Determine the (x, y) coordinate at the center of the cell enclosing the given text.  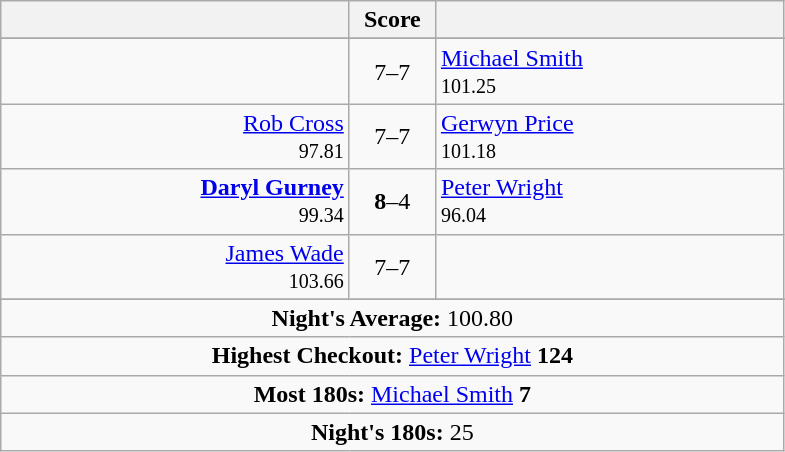
Daryl Gurney 99.34 (176, 202)
Night's Average: 100.80 (392, 318)
Peter Wright 96.04 (610, 202)
Night's 180s: 25 (392, 432)
Rob Cross 97.81 (176, 136)
Most 180s: Michael Smith 7 (392, 394)
Highest Checkout: Peter Wright 124 (392, 356)
8–4 (392, 202)
James Wade 103.66 (176, 266)
Gerwyn Price 101.18 (610, 136)
Michael Smith 101.25 (610, 72)
Score (392, 20)
